Provide the (X, Y) coordinate of the cell's center where the given text is located.  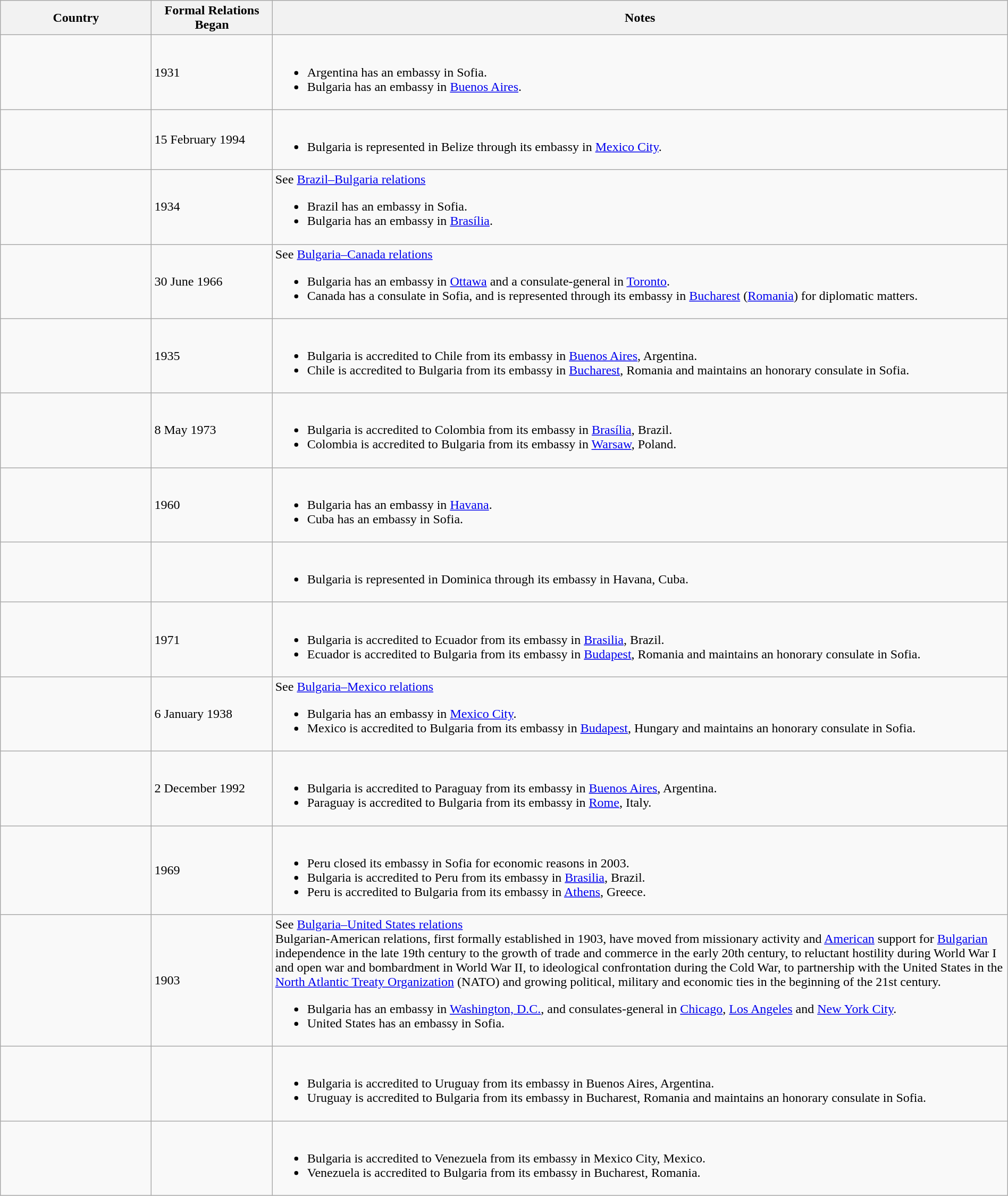
30 June 1966 (212, 281)
15 February 1994 (212, 139)
Notes (640, 18)
1969 (212, 870)
6 January 1938 (212, 714)
Bulgaria is accredited to Colombia from its embassy in Brasília, Brazil.Colombia is accredited to Bulgaria from its embassy in Warsaw, Poland. (640, 430)
8 May 1973 (212, 430)
1971 (212, 639)
Bulgaria is represented in Dominica through its embassy in Havana, Cuba. (640, 572)
Country (76, 18)
1960 (212, 505)
Argentina has an embassy in Sofia.Bulgaria has an embassy in Buenos Aires. (640, 72)
See Brazil–Bulgaria relationsBrazil has an embassy in Sofia.Bulgaria has an embassy in Brasília. (640, 207)
2 December 1992 (212, 788)
1931 (212, 72)
1935 (212, 356)
Formal Relations Began (212, 18)
1903 (212, 981)
Bulgaria is represented in Belize through its embassy in Mexico City. (640, 139)
Bulgaria has an embassy in Havana.Cuba has an embassy in Sofia. (640, 505)
Bulgaria is accredited to Paraguay from its embassy in Buenos Aires, Argentina.Paraguay is accredited to Bulgaria from its embassy in Rome, Italy. (640, 788)
1934 (212, 207)
